Detect which cell encompasses the target text, then output its [x, y] center coordinate. 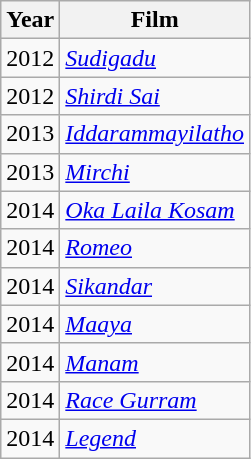
Manam [155, 362]
Sikandar [155, 286]
Shirdi Sai [155, 96]
Maaya [155, 324]
Race Gurram [155, 400]
Romeo [155, 248]
Legend [155, 438]
Mirchi [155, 172]
Iddarammayilatho [155, 134]
Year [30, 20]
Oka Laila Kosam [155, 210]
Sudigadu [155, 58]
Film [155, 20]
